Capture the cell that displays the provided text and extract its (X, Y) central coordinate. 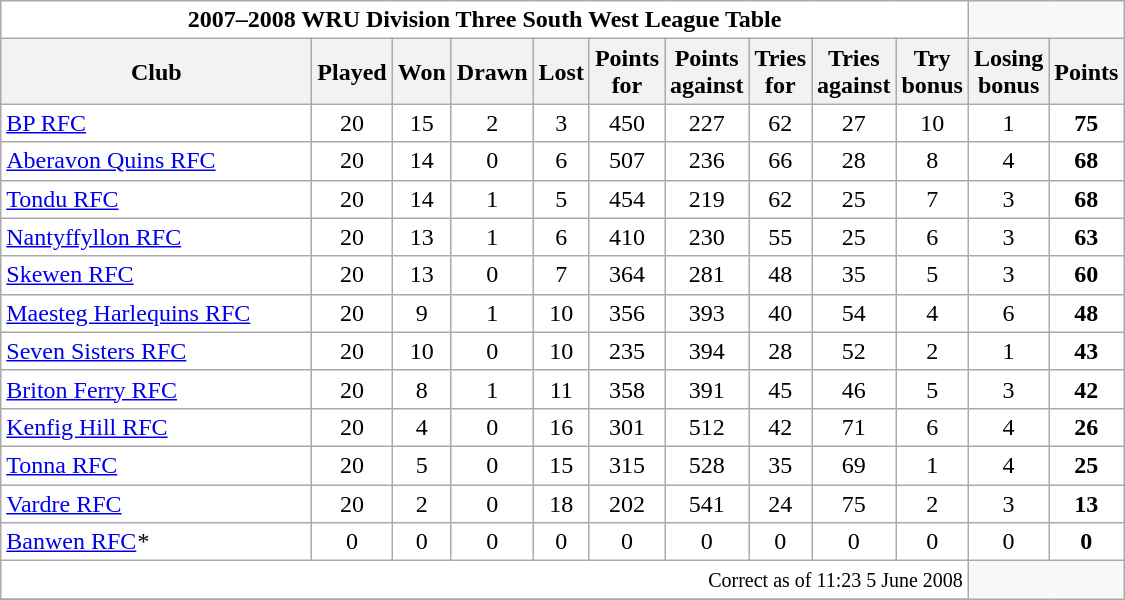
528 (706, 465)
358 (626, 389)
Lost (561, 72)
60 (1086, 275)
230 (706, 237)
45 (780, 389)
281 (706, 275)
71 (854, 427)
512 (706, 427)
219 (706, 199)
Played (352, 72)
63 (1086, 237)
11 (561, 389)
Vardre RFC (156, 503)
410 (626, 237)
18 (561, 503)
236 (706, 161)
Tries for (780, 72)
Tonna RFC (156, 465)
54 (854, 313)
Points for (626, 72)
Points (1086, 72)
Kenfig Hill RFC (156, 427)
24 (780, 503)
507 (626, 161)
Nantyffyllon RFC (156, 237)
43 (1086, 351)
394 (706, 351)
Correct as of 11:23 5 June 2008 (485, 580)
Banwen RFC* (156, 542)
Try bonus (932, 72)
393 (706, 313)
16 (561, 427)
46 (854, 389)
315 (626, 465)
40 (780, 313)
356 (626, 313)
Points against (706, 72)
227 (706, 123)
Skewen RFC (156, 275)
26 (1086, 427)
450 (626, 123)
454 (626, 199)
364 (626, 275)
391 (706, 389)
Aberavon Quins RFC (156, 161)
69 (854, 465)
Won (422, 72)
Tries against (854, 72)
Seven Sisters RFC (156, 351)
301 (626, 427)
202 (626, 503)
541 (706, 503)
Maesteg Harlequins RFC (156, 313)
Drawn (492, 72)
Club (156, 72)
27 (854, 123)
235 (626, 351)
Briton Ferry RFC (156, 389)
Losing bonus (1008, 72)
52 (854, 351)
BP RFC (156, 123)
Tondu RFC (156, 199)
9 (422, 313)
2007–2008 WRU Division Three South West League Table (485, 20)
55 (780, 237)
66 (780, 161)
